Find where the given text appears and provide that cell's center as (x, y) coordinate. 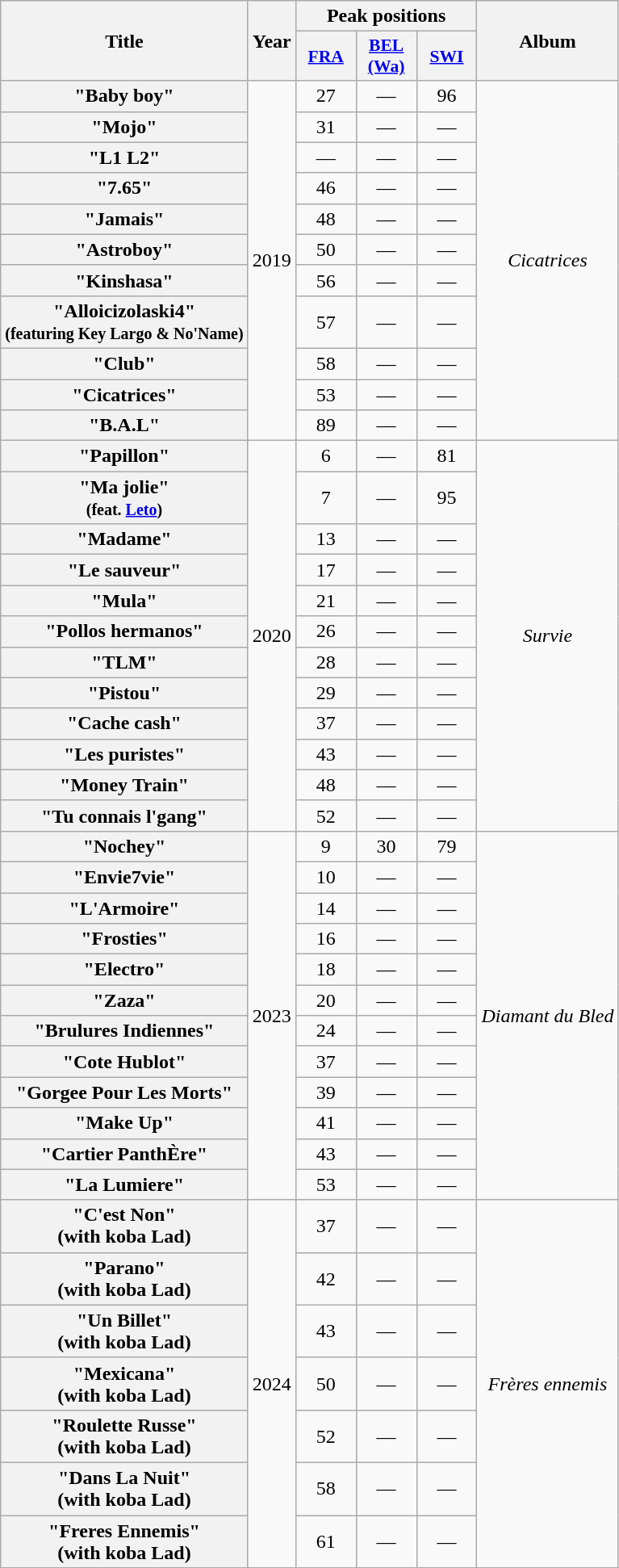
"Ma jolie"(feat. Leto) (124, 497)
2020 (271, 636)
"Les puristes" (124, 754)
"Kinshasa" (124, 280)
81 (447, 456)
"L'Armoire" (124, 908)
14 (326, 908)
20 (326, 1000)
"C'est Non"(with koba Lad) (124, 1226)
BEL (Wa) (386, 57)
"Money Train" (124, 785)
Peak positions (386, 16)
6 (326, 456)
"Freres Ennemis"(with koba Lad) (124, 1541)
"Astroboy" (124, 249)
"Electro" (124, 970)
95 (447, 497)
56 (326, 280)
"Pistou" (124, 693)
SWI (447, 57)
26 (326, 631)
"Baby boy" (124, 96)
2023 (271, 1016)
"Cicatrices" (124, 395)
"Roulette Russe"(with koba Lad) (124, 1436)
27 (326, 96)
"La Lumiere" (124, 1184)
"Gorgee Pour Les Morts" (124, 1092)
29 (326, 693)
"Zaza" (124, 1000)
"Pollos hermanos" (124, 631)
2024 (271, 1384)
Frères ennemis (547, 1384)
Album (547, 40)
57 (326, 321)
Year (271, 40)
"Jamais" (124, 219)
79 (447, 846)
17 (326, 570)
"Frosties" (124, 939)
"L1 L2" (124, 157)
Survie (547, 636)
"Envie7vie" (124, 877)
16 (326, 939)
Title (124, 40)
24 (326, 1031)
"Club" (124, 363)
Cicatrices (547, 261)
"TLM" (124, 662)
"Mojo" (124, 127)
"Cache cash" (124, 723)
42 (326, 1279)
10 (326, 877)
"Dans La Nuit"(with koba Lad) (124, 1489)
31 (326, 127)
Diamant du Bled (547, 1016)
2019 (271, 261)
"Make Up" (124, 1123)
13 (326, 539)
21 (326, 601)
30 (386, 846)
61 (326, 1541)
96 (447, 96)
"Brulures Indiennes" (124, 1031)
"7.65" (124, 188)
"Parano"(with koba Lad) (124, 1279)
9 (326, 846)
18 (326, 970)
28 (326, 662)
"Papillon" (124, 456)
"Mula" (124, 601)
"Le sauveur" (124, 570)
"Mexicana"(with koba Lad) (124, 1384)
7 (326, 497)
"B.A.L" (124, 426)
FRA (326, 57)
"Alloicizolaski4" (featuring Key Largo & No'Name) (124, 321)
"Un Billet"(with koba Lad) (124, 1331)
"Cote Hublot" (124, 1062)
89 (326, 426)
"Nochey" (124, 846)
"Tu connais l'gang" (124, 815)
"Madame" (124, 539)
39 (326, 1092)
"Cartier PanthÈre" (124, 1154)
46 (326, 188)
41 (326, 1123)
